Provide the [X, Y] coordinate of the cell's center where the given text is located.  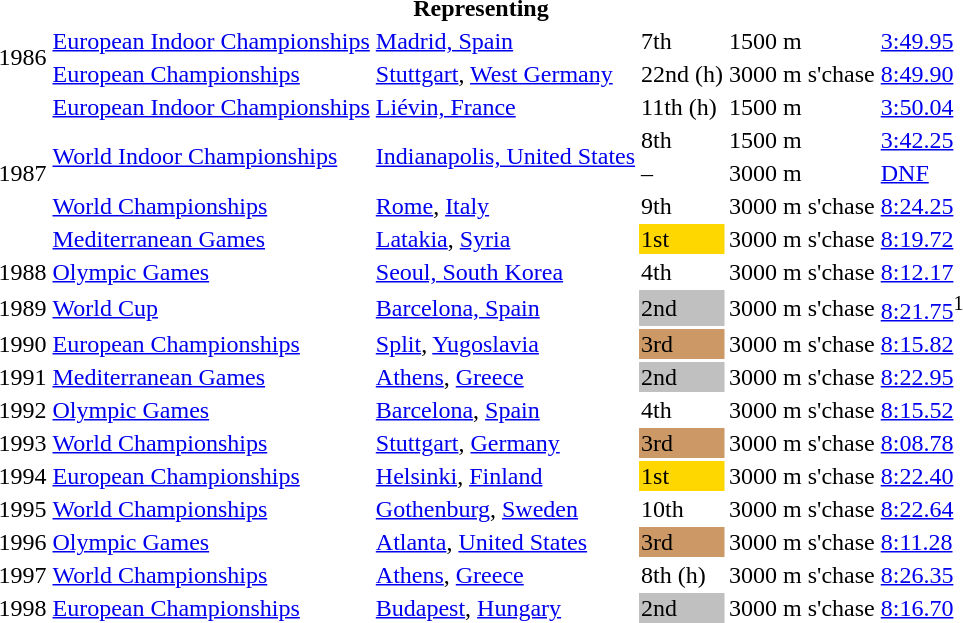
Helsinki, Finland [505, 476]
Atlanta, United States [505, 542]
11th (h) [682, 107]
Stuttgart, Germany [505, 443]
7th [682, 41]
World Cup [211, 308]
Stuttgart, West Germany [505, 74]
Liévin, France [505, 107]
Indianapolis, United States [505, 156]
Rome, Italy [505, 206]
22nd (h) [682, 74]
8th (h) [682, 575]
Budapest, Hungary [505, 608]
9th [682, 206]
World Indoor Championships [211, 156]
3000 m [802, 173]
Gothenburg, Sweden [505, 509]
Split, Yugoslavia [505, 344]
– [682, 173]
Seoul, South Korea [505, 272]
Latakia, Syria [505, 239]
Madrid, Spain [505, 41]
8th [682, 140]
10th [682, 509]
